Provide the (X, Y) coordinate of the cell's center where the given text is located.  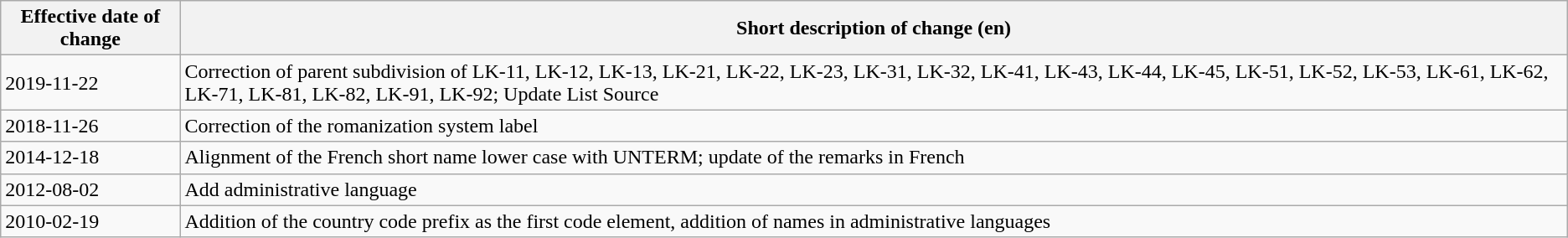
Add administrative language (874, 189)
Alignment of the French short name lower case with UNTERM; update of the remarks in French (874, 158)
Correction of the romanization system label (874, 126)
2019-11-22 (90, 82)
2014-12-18 (90, 158)
Addition of the country code prefix as the first code element, addition of names in administrative languages (874, 221)
2018-11-26 (90, 126)
Short description of change (en) (874, 28)
2010-02-19 (90, 221)
Effective date of change (90, 28)
2012-08-02 (90, 189)
